Identify which cell holds the provided text, then report its (X, Y) central coordinate. 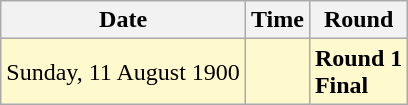
Date (124, 20)
Round (358, 20)
Time (277, 20)
Round 1Final (358, 72)
Sunday, 11 August 1900 (124, 72)
